For the text-containing cell, return its midpoint in [X, Y] coordinate format. 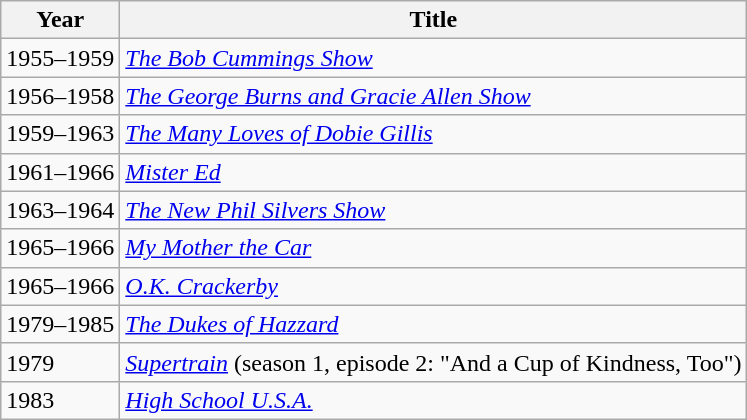
1979–1985 [60, 324]
My Mother the Car [434, 248]
1959–1963 [60, 134]
1961–1966 [60, 172]
Year [60, 20]
The Many Loves of Dobie Gillis [434, 134]
Title [434, 20]
1983 [60, 400]
The Dukes of Hazzard [434, 324]
The George Burns and Gracie Allen Show [434, 96]
The New Phil Silvers Show [434, 210]
Mister Ed [434, 172]
Supertrain (season 1, episode 2: "And a Cup of Kindness, Too") [434, 362]
1963–1964 [60, 210]
1979 [60, 362]
High School U.S.A. [434, 400]
1956–1958 [60, 96]
O.K. Crackerby [434, 286]
1955–1959 [60, 58]
The Bob Cummings Show [434, 58]
